From the cell containing the given text, extract its center point as (x, y) coordinate. 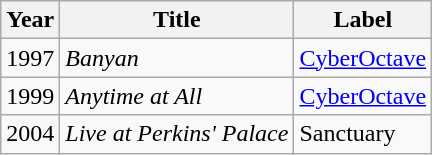
2004 (30, 134)
1999 (30, 96)
Live at Perkins' Palace (177, 134)
Banyan (177, 58)
1997 (30, 58)
Sanctuary (363, 134)
Year (30, 20)
Anytime at All (177, 96)
Label (363, 20)
Title (177, 20)
